Extract the [x, y] coordinate from the center of the cell holding the provided text.  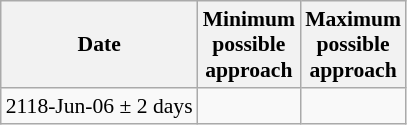
Minimumpossibleapproach [249, 44]
Date [100, 44]
2118-Jun-06 ± 2 days [100, 106]
Maximumpossibleapproach [353, 44]
